Detect which cell encompasses the target text, then output its [X, Y] center coordinate. 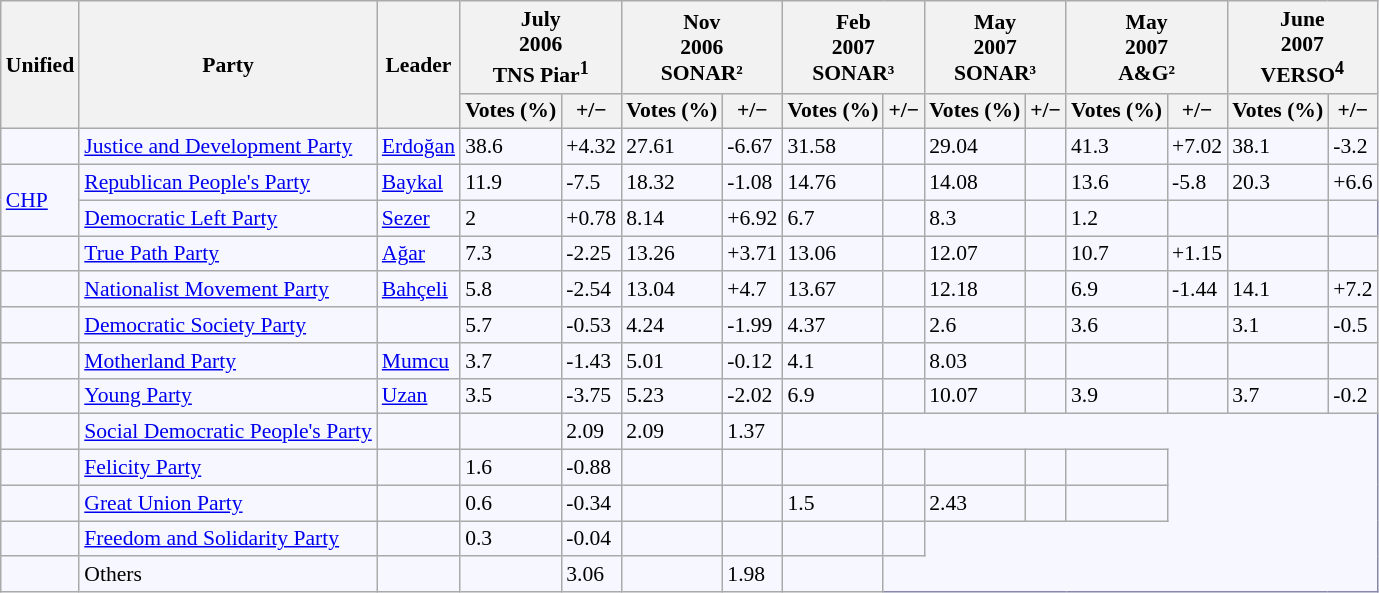
+7.02 [1197, 147]
-0.34 [591, 503]
8.14 [672, 218]
-0.04 [591, 539]
3.5 [510, 396]
June 2007VERSO4 [1302, 47]
2.6 [974, 325]
3.6 [1116, 325]
-0.88 [591, 468]
Erdoğan [418, 147]
+4.32 [591, 147]
-0.53 [591, 325]
Nov 2006SONAR² [702, 47]
12.07 [974, 254]
May 2007SONAR³ [995, 47]
-1.99 [752, 325]
True Path Party [228, 254]
11.9 [510, 183]
20.3 [1278, 183]
Bahçeli [418, 290]
-2.02 [752, 396]
13.67 [832, 290]
0.6 [510, 503]
13.26 [672, 254]
10.07 [974, 396]
13.06 [832, 254]
Young Party [228, 396]
5.01 [672, 361]
Mumcu [418, 361]
38.1 [1278, 147]
1.37 [752, 432]
5.23 [672, 396]
-0.2 [1352, 396]
27.61 [672, 147]
4.24 [672, 325]
1.2 [1116, 218]
1.5 [832, 503]
Democratic Left Party [228, 218]
+1.15 [1197, 254]
1.6 [510, 468]
+3.71 [752, 254]
Leader [418, 65]
Party [228, 65]
2.43 [974, 503]
-7.5 [591, 183]
Unified [40, 65]
-0.12 [752, 361]
-6.67 [752, 147]
13.04 [672, 290]
-1.08 [752, 183]
-0.5 [1352, 325]
14.08 [974, 183]
Democratic Society Party [228, 325]
8.3 [974, 218]
-3.2 [1352, 147]
-5.8 [1197, 183]
Freedom and Solidarity Party [228, 539]
-2.54 [591, 290]
-1.43 [591, 361]
-1.44 [1197, 290]
1.98 [752, 575]
3.9 [1116, 396]
18.32 [672, 183]
5.7 [510, 325]
Nationalist Movement Party [228, 290]
13.6 [1116, 183]
7.3 [510, 254]
5.8 [510, 290]
2 [510, 218]
+0.78 [591, 218]
Great Union Party [228, 503]
14.76 [832, 183]
12.18 [974, 290]
+4.7 [752, 290]
Uzan [418, 396]
10.7 [1116, 254]
Justice and Development Party [228, 147]
Ağar [418, 254]
8.03 [974, 361]
+6.6 [1352, 183]
Social Democratic People's Party [228, 432]
6.7 [832, 218]
Others [228, 575]
CHP [40, 200]
May 2007A&G² [1146, 47]
41.3 [1116, 147]
July 2006 TNS Piar1 [540, 47]
4.37 [832, 325]
+6.92 [752, 218]
38.6 [510, 147]
Motherland Party [228, 361]
-3.75 [591, 396]
29.04 [974, 147]
Feb 2007SONAR³ [853, 47]
Felicity Party [228, 468]
0.3 [510, 539]
4.1 [832, 361]
+7.2 [1352, 290]
14.1 [1278, 290]
3.06 [591, 575]
Sezer [418, 218]
-2.25 [591, 254]
Baykal [418, 183]
31.58 [832, 147]
3.1 [1278, 325]
Republican People's Party [228, 183]
